Capture the cell that displays the provided text and extract its (X, Y) central coordinate. 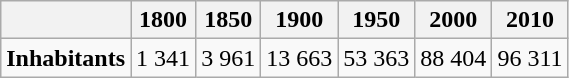
88 404 (454, 58)
53 363 (376, 58)
1950 (376, 20)
1 341 (164, 58)
1900 (300, 20)
3 961 (228, 58)
2000 (454, 20)
13 663 (300, 58)
96 311 (530, 58)
Inhabitants (66, 58)
1850 (228, 20)
2010 (530, 20)
1800 (164, 20)
